Output the (x, y) coordinate of the center of the cell containing the given text.  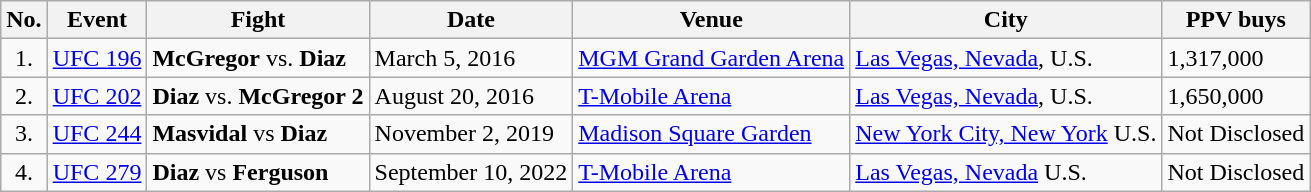
UFC 279 (97, 172)
MGM Grand Garden Arena (712, 58)
1. (24, 58)
UFC 244 (97, 134)
August 20, 2016 (471, 96)
Venue (712, 20)
No. (24, 20)
PPV buys (1236, 20)
Las Vegas, Nevada U.S. (1006, 172)
Event (97, 20)
1,650,000 (1236, 96)
Masvidal vs Diaz (258, 134)
Date (471, 20)
March 5, 2016 (471, 58)
4. (24, 172)
Madison Square Garden (712, 134)
Diaz vs. McGregor 2 (258, 96)
2. (24, 96)
New York City, New York U.S. (1006, 134)
Diaz vs Ferguson (258, 172)
3. (24, 134)
1,317,000 (1236, 58)
Fight (258, 20)
September 10, 2022 (471, 172)
City (1006, 20)
McGregor vs. Diaz (258, 58)
UFC 196 (97, 58)
UFC 202 (97, 96)
November 2, 2019 (471, 134)
